Detect which cell encompasses the target text, then output its (x, y) center coordinate. 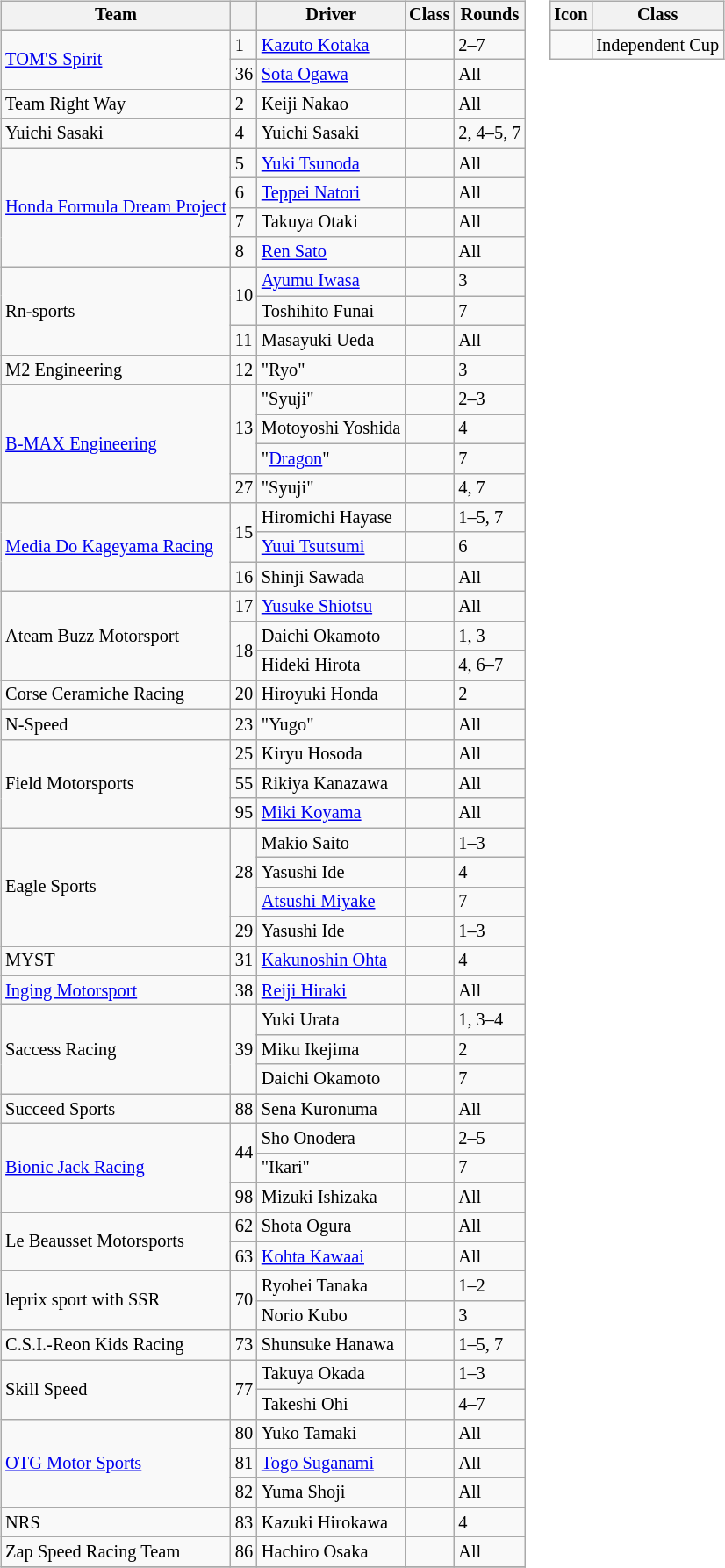
Independent Cup (657, 45)
55 (244, 784)
Shunsuke Hanawa (331, 1345)
4–7 (490, 1404)
38 (244, 990)
leprix sport with SSR (116, 1301)
Driver (331, 16)
98 (244, 1198)
62 (244, 1227)
Hiroyuki Honda (331, 695)
Succeed Sports (116, 1109)
95 (244, 813)
Kiryu Hosoda (331, 754)
Yuki Tsunoda (331, 163)
Ryohei Tanaka (331, 1286)
73 (244, 1345)
Le Beausset Motorsports (116, 1241)
36 (244, 75)
81 (244, 1464)
28 (244, 873)
13 (244, 428)
NRS (116, 1522)
23 (244, 724)
Bionic Jack Racing (116, 1168)
Inging Motorsport (116, 990)
4, 6–7 (490, 665)
Kakunoshin Ohta (331, 961)
Teppei Natori (331, 193)
15 (244, 532)
C.S.I.-Reon Kids Racing (116, 1345)
Hachiro Osaka (331, 1552)
Takeshi Ohi (331, 1404)
Hiromichi Hayase (331, 518)
Zap Speed Racing Team (116, 1552)
Keiji Nakao (331, 104)
2–3 (490, 399)
Masayuki Ueda (331, 341)
Sho Onodera (331, 1139)
Saccess Racing (116, 1050)
Yuko Tamaki (331, 1434)
1, 3–4 (490, 1020)
Togo Suganami (331, 1464)
1, 3 (490, 636)
Motoyoshi Yoshida (331, 429)
Atsushi Miyake (331, 902)
11 (244, 341)
Ren Sato (331, 252)
Mizuki Ishizaka (331, 1198)
5 (244, 163)
29 (244, 931)
39 (244, 1050)
Makio Saito (331, 843)
Yusuke Shiotsu (331, 607)
20 (244, 695)
Miki Koyama (331, 813)
Icon (571, 16)
27 (244, 488)
Honda Formula Dream Project (116, 207)
M2 Engineering (116, 370)
Takuya Otaki (331, 222)
44 (244, 1154)
17 (244, 607)
4, 7 (490, 488)
Yuki Urata (331, 1020)
Shota Ogura (331, 1227)
"Yugo" (331, 724)
Miku Ikejima (331, 1050)
82 (244, 1492)
1 (244, 45)
80 (244, 1434)
31 (244, 961)
Sena Kuronuma (331, 1109)
Rounds (490, 16)
25 (244, 754)
TOM'S Spirit (116, 60)
Ateam Buzz Motorsport (116, 636)
77 (244, 1389)
Sota Ogawa (331, 75)
Kazuto Kotaka (331, 45)
Skill Speed (116, 1389)
Team Right Way (116, 104)
"Ryo" (331, 370)
2–5 (490, 1139)
OTG Motor Sports (116, 1463)
Eagle Sports (116, 887)
Rn-sports (116, 311)
16 (244, 577)
"Ikari" (331, 1168)
Corse Ceramiche Racing (116, 695)
70 (244, 1301)
MYST (116, 961)
Kohta Kawaai (331, 1256)
Yuui Tsutsumi (331, 547)
Yuma Shoji (331, 1492)
Shinji Sawada (331, 577)
Media Do Kageyama Racing (116, 548)
Field Motorsports (116, 783)
10 (244, 297)
Reiji Hiraki (331, 990)
12 (244, 370)
N-Speed (116, 724)
63 (244, 1256)
Kazuki Hirokawa (331, 1522)
Rikiya Kanazawa (331, 784)
8 (244, 252)
2–7 (490, 45)
Hideki Hirota (331, 665)
Norio Kubo (331, 1316)
18 (244, 650)
1–2 (490, 1286)
Toshihito Funai (331, 311)
88 (244, 1109)
2, 4–5, 7 (490, 133)
B-MAX Engineering (116, 444)
"Dragon" (331, 458)
Takuya Okada (331, 1375)
83 (244, 1522)
86 (244, 1552)
Ayumu Iwasa (331, 282)
Team (116, 16)
